Detect which cell encompasses the target text, then output its [X, Y] center coordinate. 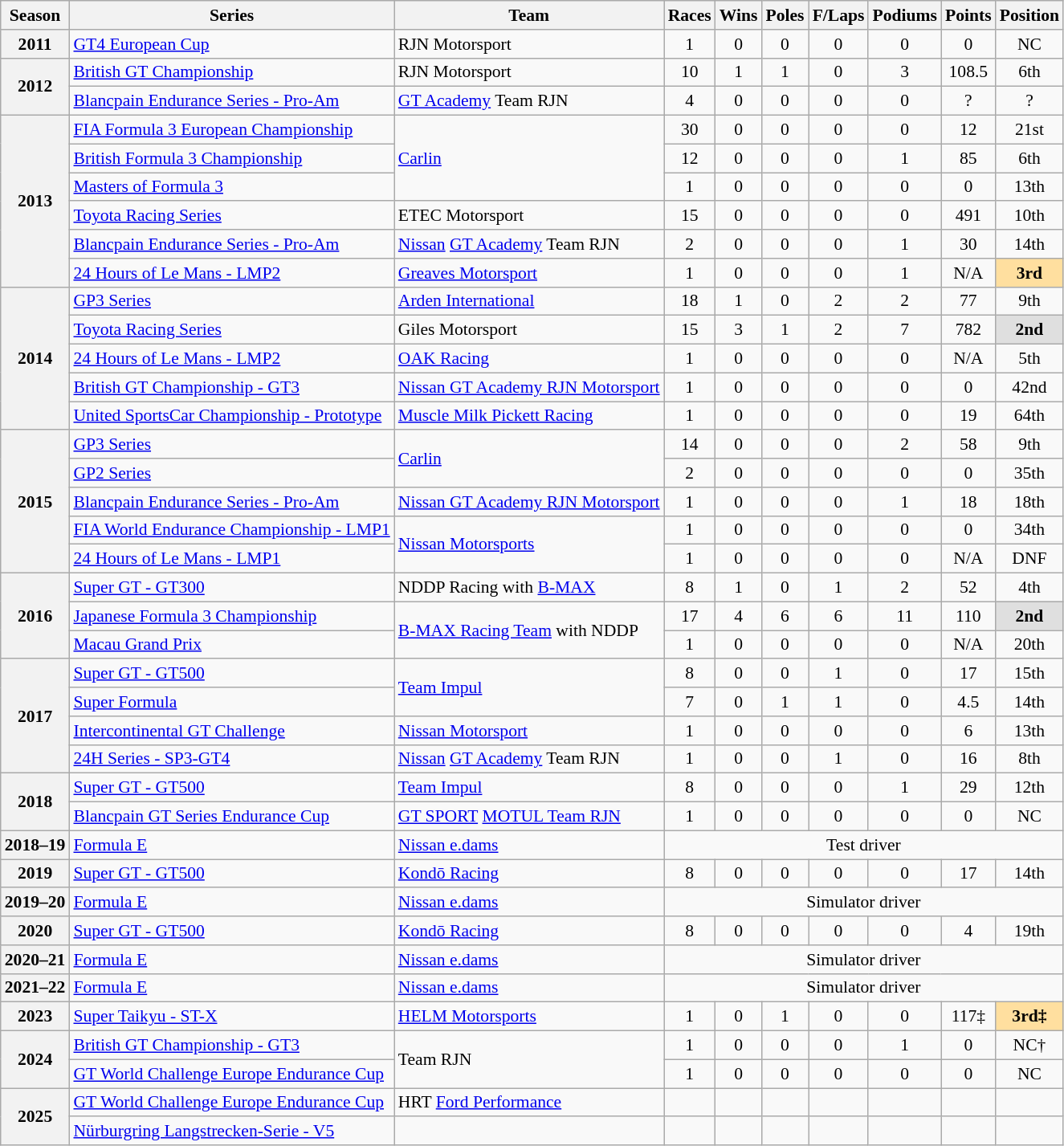
Poles [785, 15]
2018–19 [35, 845]
ETEC Motorsport [529, 216]
10 [690, 72]
10th [1029, 216]
Points [968, 15]
34th [1029, 530]
GP2 Series [231, 473]
FIA Formula 3 European Championship [231, 130]
2016 [35, 617]
15th [1029, 674]
42nd [1029, 387]
Super GT - GT300 [231, 588]
2023 [35, 1017]
Series [231, 15]
12th [1029, 788]
16 [968, 759]
2025 [35, 1116]
2018 [35, 801]
Nürburgring Langstrecken-Serie - V5 [231, 1132]
2019 [35, 874]
2024 [35, 1060]
F/Laps [838, 15]
Wins [739, 15]
B-MAX Racing Team with NDDP [529, 630]
2017 [35, 716]
Super Taikyu - ST-X [231, 1017]
OAK Racing [529, 359]
Arden International [529, 301]
24 Hours of Le Mans - LMP1 [231, 559]
3rd [1029, 273]
2020–21 [35, 960]
Blancpain GT Series Endurance Cup [231, 817]
20th [1029, 645]
Japanese Formula 3 Championship [231, 616]
Races [690, 15]
HELM Motorsports [529, 1017]
British Formula 3 Championship [231, 158]
NC† [1029, 1046]
2015 [35, 502]
Nissan Motorsports [529, 544]
FIA World Endurance Championship - LMP1 [231, 530]
19th [1029, 931]
110 [968, 616]
Nissan Motorsport [529, 731]
HRT Ford Performance [529, 1103]
Intercontinental GT Challenge [231, 731]
Podiums [904, 15]
GT Academy Team RJN [529, 101]
8th [1029, 759]
18th [1029, 502]
Team RJN [529, 1060]
58 [968, 445]
2020 [35, 931]
Macau Grand Prix [231, 645]
Masters of Formula 3 [231, 187]
GT SPORT MOTUL Team RJN [529, 817]
4th [1029, 588]
NDDP Racing with B-MAX [529, 588]
2013 [35, 202]
85 [968, 158]
Test driver [864, 845]
29 [968, 788]
11 [904, 616]
24H Series - SP3-GT4 [231, 759]
2014 [35, 358]
782 [968, 330]
21st [1029, 130]
United SportsCar Championship - Prototype [231, 416]
Team [529, 15]
5th [1029, 359]
491 [968, 216]
2012 [35, 87]
77 [968, 301]
DNF [1029, 559]
19 [968, 416]
64th [1029, 416]
2011 [35, 44]
108.5 [968, 72]
117‡ [968, 1017]
35th [1029, 473]
52 [968, 588]
2021–22 [35, 988]
GT4 European Cup [231, 44]
Super Formula [231, 702]
Greaves Motorsport [529, 273]
Muscle Milk Pickett Racing [529, 416]
4.5 [968, 702]
2019–20 [35, 903]
14 [690, 445]
3rd‡ [1029, 1017]
British GT Championship [231, 72]
Season [35, 15]
Giles Motorsport [529, 330]
Position [1029, 15]
